Capture the cell that displays the provided text and extract its [x, y] central coordinate. 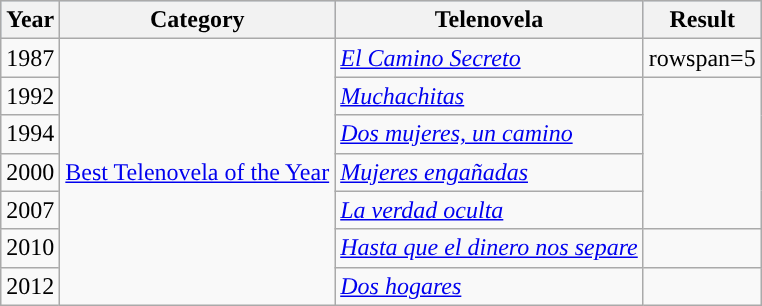
Best Telenovela of the Year [198, 172]
Dos mujeres, un camino [490, 134]
Category [198, 20]
1992 [30, 96]
rowspan=5 [702, 58]
Year [30, 20]
Mujeres engañadas [490, 172]
Result [702, 20]
2000 [30, 172]
1994 [30, 134]
2010 [30, 248]
2012 [30, 286]
Dos hogares [490, 286]
Telenovela [490, 20]
El Camino Secreto [490, 58]
Muchachitas [490, 96]
2007 [30, 210]
Hasta que el dinero nos separe [490, 248]
La verdad oculta [490, 210]
1987 [30, 58]
